Provide the (X, Y) coordinate of the cell's center where the given text is located.  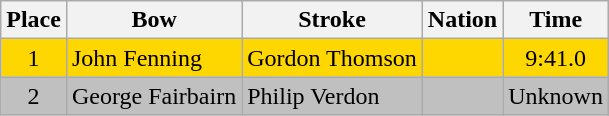
Philip Verdon (332, 96)
Time (556, 20)
9:41.0 (556, 58)
Bow (154, 20)
Place (34, 20)
2 (34, 96)
1 (34, 58)
George Fairbairn (154, 96)
Nation (462, 20)
Stroke (332, 20)
Gordon Thomson (332, 58)
John Fenning (154, 58)
Unknown (556, 96)
